For the text-containing cell, return its midpoint in [x, y] coordinate format. 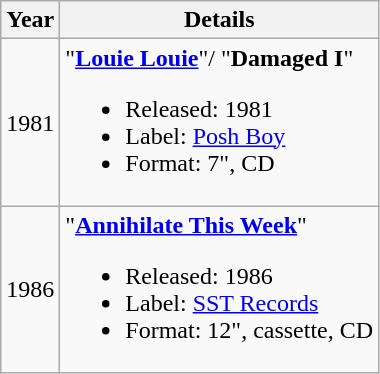
Year [30, 20]
1981 [30, 122]
"Annihilate This Week"Released: 1986Label: SST RecordsFormat: 12", cassette, CD [220, 290]
"Louie Louie"/ "Damaged I"Released: 1981Label: Posh BoyFormat: 7", CD [220, 122]
Details [220, 20]
1986 [30, 290]
